Return [x, y] of the center of cell containing provided text 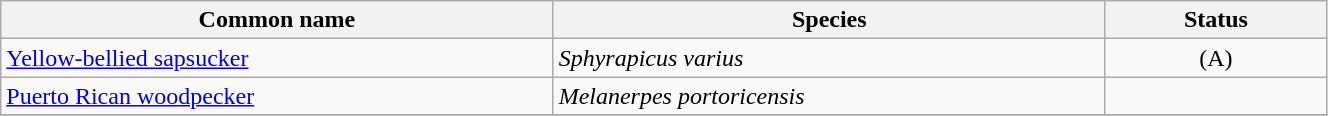
Common name [277, 20]
Sphyrapicus varius [829, 58]
(A) [1216, 58]
Status [1216, 20]
Puerto Rican woodpecker [277, 96]
Species [829, 20]
Yellow-bellied sapsucker [277, 58]
Melanerpes portoricensis [829, 96]
